Return (X, Y) of the center of cell containing provided text 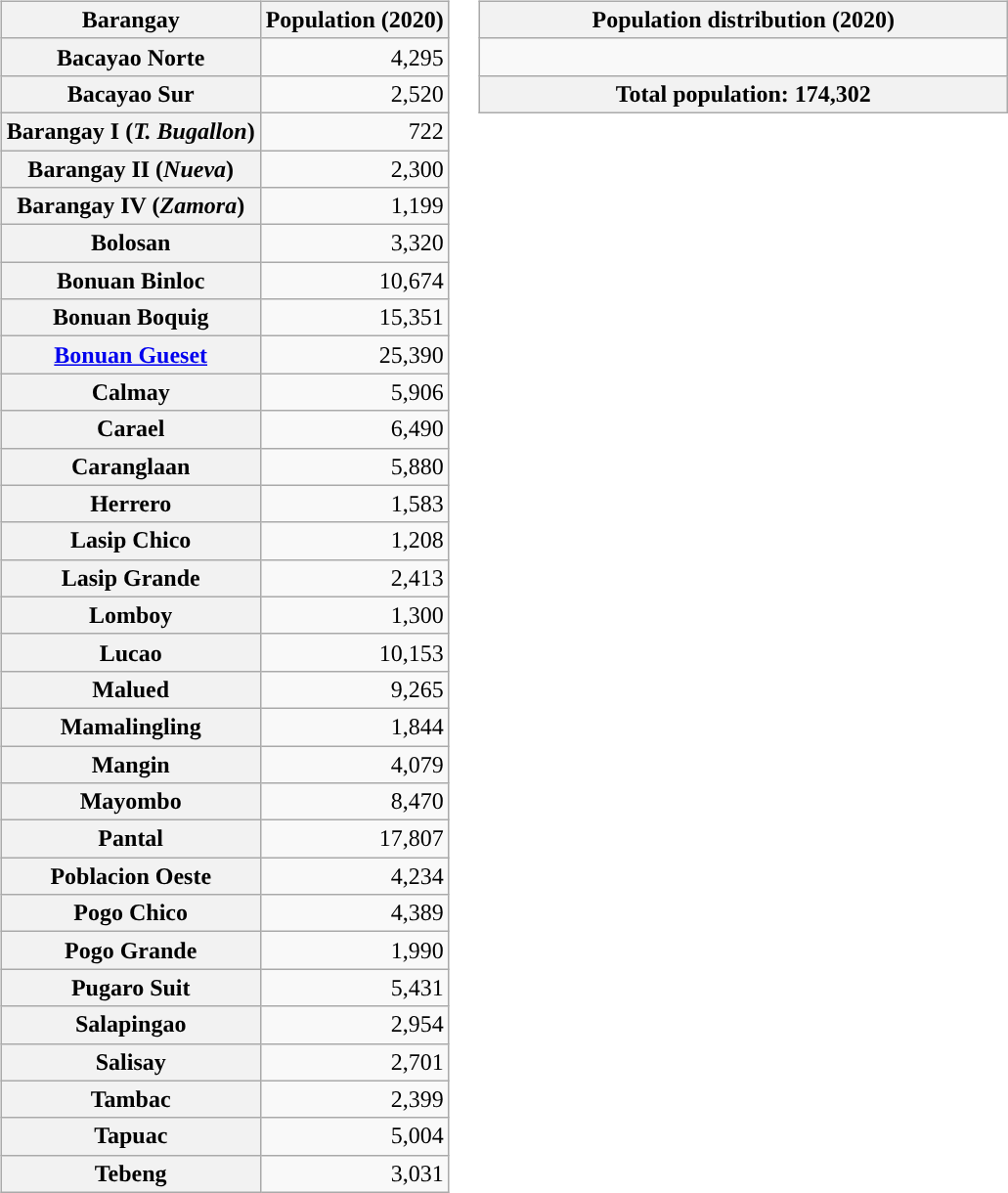
8,470 (354, 802)
2,413 (354, 578)
4,079 (354, 764)
5,880 (354, 466)
Pogo Chico (131, 913)
1,990 (354, 950)
Barangay I (T. Bugallon) (131, 131)
Tapuac (131, 1136)
4,234 (354, 876)
3,031 (354, 1173)
6,490 (354, 429)
Pantal (131, 839)
Lomboy (131, 615)
Population (2020) (354, 20)
Mamalingling (131, 727)
Bolosan (131, 243)
1,300 (354, 615)
Pogo Grande (131, 950)
Tebeng (131, 1173)
2,520 (354, 94)
Barangay II (Nueva) (131, 169)
2,399 (354, 1099)
4,295 (354, 57)
10,153 (354, 652)
1,844 (354, 727)
Mayombo (131, 802)
2,954 (354, 1025)
Pugaro Suit (131, 988)
Malued (131, 689)
Lasip Grande (131, 578)
Carael (131, 429)
Bonuan Binloc (131, 281)
Salapingao (131, 1025)
15,351 (354, 318)
25,390 (354, 355)
Bonuan Boquig (131, 318)
5,431 (354, 988)
Mangin (131, 764)
3,320 (354, 243)
Caranglaan (131, 466)
2,300 (354, 169)
Population distribution (2020) (743, 20)
5,906 (354, 392)
Lucao (131, 652)
4,389 (354, 913)
1,208 (354, 541)
1,583 (354, 504)
Bacayao Sur (131, 94)
Barangay (131, 20)
5,004 (354, 1136)
Calmay (131, 392)
2,701 (354, 1062)
1,199 (354, 206)
10,674 (354, 281)
Lasip Chico (131, 541)
Total population: 174,302 (743, 94)
9,265 (354, 689)
Bacayao Norte (131, 57)
722 (354, 131)
Bonuan Gueset (131, 355)
Tambac (131, 1099)
Salisay (131, 1062)
Poblacion Oeste (131, 876)
17,807 (354, 839)
Barangay IV (Zamora) (131, 206)
Herrero (131, 504)
